Identify which cell holds the provided text, then report its [x, y] central coordinate. 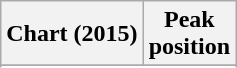
Chart (2015) [72, 34]
Peakposition [189, 34]
